Find where the given text appears and provide that cell's center as [x, y] coordinate. 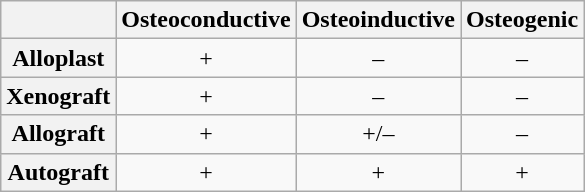
Autograft [58, 172]
Xenograft [58, 96]
+/– [378, 134]
Osteogenic [522, 20]
Allograft [58, 134]
Osteoconductive [206, 20]
Osteoinductive [378, 20]
Alloplast [58, 58]
